Scan for the cell matching the given text and deliver its [X, Y] coordinate at center. 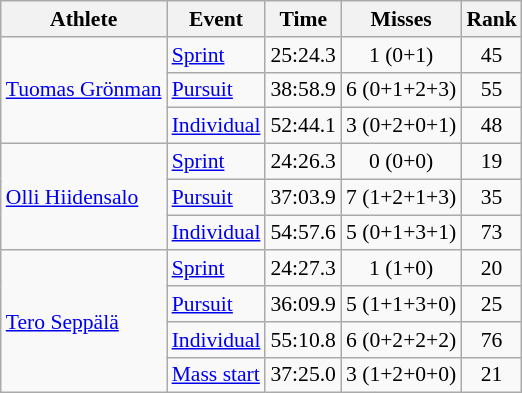
38:58.9 [302, 90]
19 [492, 162]
52:44.1 [302, 126]
54:57.6 [302, 233]
24:26.3 [302, 162]
3 (1+2+0+0) [401, 375]
Rank [492, 19]
37:03.9 [302, 197]
55 [492, 90]
Tuomas Grönman [84, 90]
76 [492, 340]
5 (1+1+3+0) [401, 304]
3 (0+2+0+1) [401, 126]
48 [492, 126]
5 (0+1+3+1) [401, 233]
20 [492, 269]
Olli Hiidensalo [84, 198]
45 [492, 55]
35 [492, 197]
7 (1+2+1+3) [401, 197]
Tero Seppälä [84, 322]
25:24.3 [302, 55]
Misses [401, 19]
37:25.0 [302, 375]
55:10.8 [302, 340]
21 [492, 375]
24:27.3 [302, 269]
36:09.9 [302, 304]
0 (0+0) [401, 162]
Athlete [84, 19]
25 [492, 304]
6 (0+1+2+3) [401, 90]
1 (1+0) [401, 269]
1 (0+1) [401, 55]
6 (0+2+2+2) [401, 340]
73 [492, 233]
Time [302, 19]
Event [216, 19]
Mass start [216, 375]
